Locate the cell with the specified text and output its (X, Y) center coordinate. 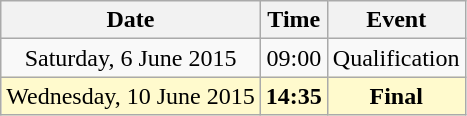
14:35 (294, 96)
Qualification (396, 58)
Final (396, 96)
Saturday, 6 June 2015 (131, 58)
09:00 (294, 58)
Event (396, 20)
Wednesday, 10 June 2015 (131, 96)
Time (294, 20)
Date (131, 20)
